Provide the (x, y) coordinate of the cell's center where the given text is located.  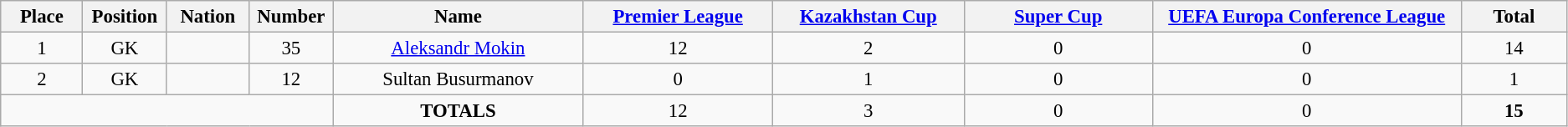
TOTALS (459, 111)
Aleksandr Mokin (459, 48)
Kazakhstan Cup (869, 17)
Premier League (678, 17)
Position (125, 17)
14 (1514, 48)
Super Cup (1058, 17)
Nation (208, 17)
Place (42, 17)
Sultan Busurmanov (459, 79)
35 (291, 48)
UEFA Europa Conference League (1307, 17)
Number (291, 17)
15 (1514, 111)
3 (869, 111)
Name (459, 17)
Total (1514, 17)
